Locate the cell with the specified text and output its [X, Y] center coordinate. 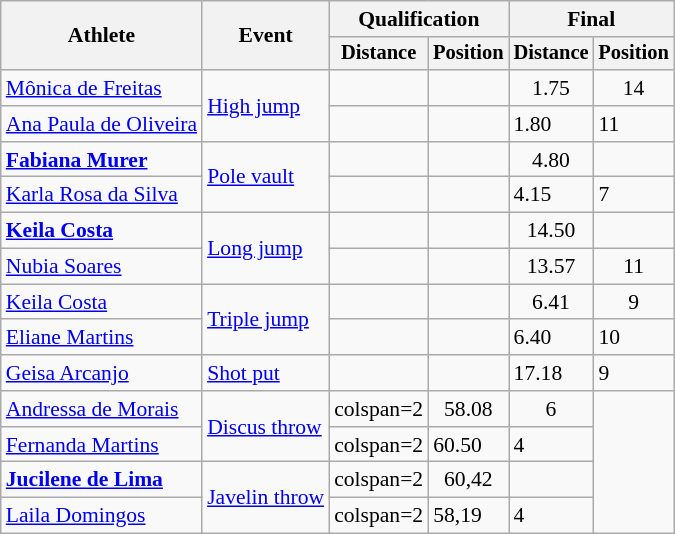
14 [633, 88]
Discus throw [266, 426]
Eliane Martins [102, 338]
Pole vault [266, 178]
Triple jump [266, 320]
Ana Paula de Oliveira [102, 124]
58,19 [468, 516]
4.80 [552, 160]
Karla Rosa da Silva [102, 195]
17.18 [552, 373]
Laila Domingos [102, 516]
10 [633, 338]
Final [592, 19]
58.08 [468, 409]
6.40 [552, 338]
Javelin throw [266, 498]
13.57 [552, 267]
1.75 [552, 88]
6 [552, 409]
High jump [266, 106]
14.50 [552, 231]
1.80 [552, 124]
Andressa de Morais [102, 409]
Event [266, 36]
7 [633, 195]
Shot put [266, 373]
Fabiana Murer [102, 160]
Jucilene de Lima [102, 480]
Geisa Arcanjo [102, 373]
Qualification [418, 19]
Athlete [102, 36]
Fernanda Martins [102, 445]
Mônica de Freitas [102, 88]
60.50 [468, 445]
Long jump [266, 248]
60,42 [468, 480]
6.41 [552, 302]
4.15 [552, 195]
Nubia Soares [102, 267]
